Pinpoint the cell where the given text exists, returning its (X, Y) midpoint coordinate. 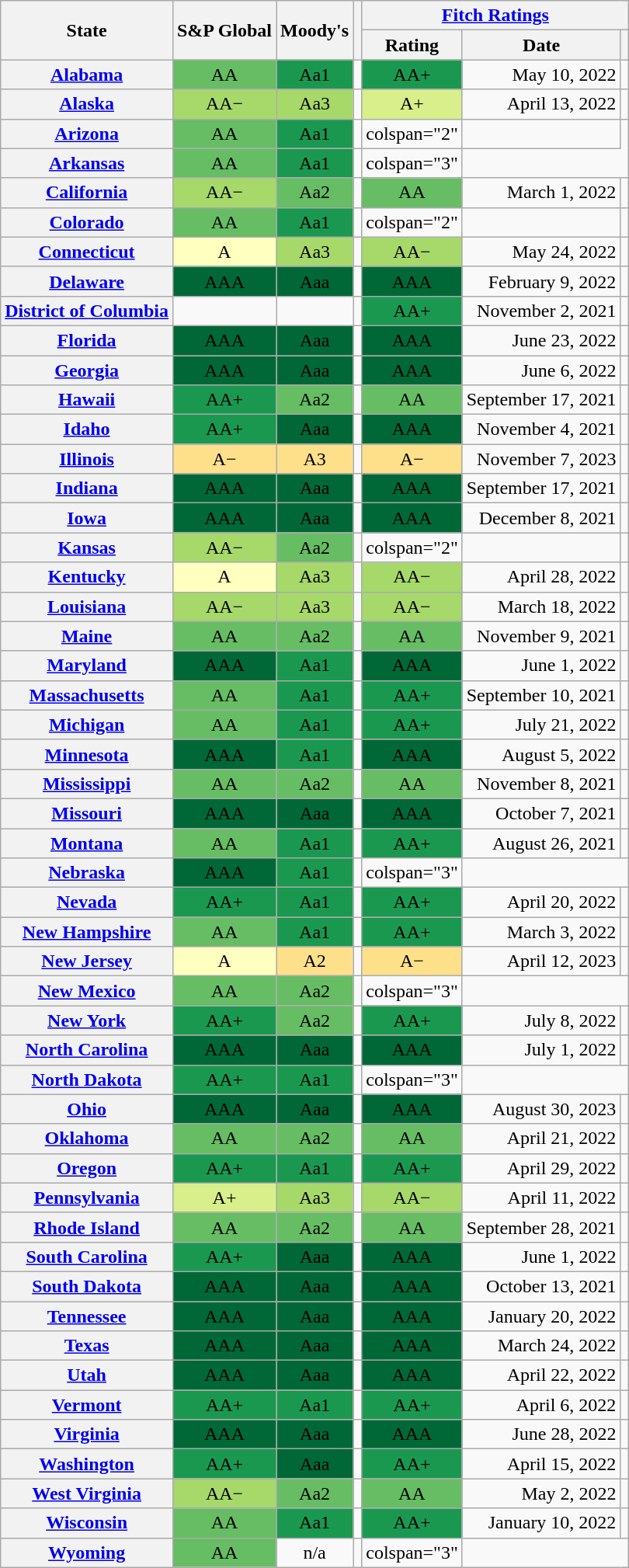
Nevada (87, 902)
April 29, 2022 (541, 1168)
July 1, 2022 (541, 1050)
April 11, 2022 (541, 1198)
California (87, 193)
May 24, 2022 (541, 252)
n/a (315, 1552)
Hawaii (87, 400)
North Dakota (87, 1080)
Nebraska (87, 873)
Wisconsin (87, 1523)
January 10, 2022 (541, 1523)
August 30, 2023 (541, 1109)
Pennsylvania (87, 1198)
A3 (315, 459)
March 1, 2022 (541, 193)
Florida (87, 340)
September 10, 2021 (541, 695)
April 15, 2022 (541, 1464)
November 4, 2021 (541, 429)
May 2, 2022 (541, 1493)
Arkansas (87, 163)
August 26, 2021 (541, 843)
July 21, 2022 (541, 725)
November 9, 2021 (541, 636)
Utah (87, 1375)
Kentucky (87, 577)
April 12, 2023 (541, 961)
A2 (315, 961)
Maine (87, 636)
October 13, 2021 (541, 1286)
New Jersey (87, 961)
November 2, 2021 (541, 311)
April 21, 2022 (541, 1139)
December 8, 2021 (541, 518)
New York (87, 1020)
Delaware (87, 281)
Massachusetts (87, 695)
Texas (87, 1346)
Rhode Island (87, 1227)
Date (541, 45)
Fitch Ratings (495, 16)
Idaho (87, 429)
Virginia (87, 1434)
State (87, 30)
New Mexico (87, 991)
West Virginia (87, 1493)
October 7, 2021 (541, 813)
Iowa (87, 518)
Minnesota (87, 754)
March 3, 2022 (541, 932)
Indiana (87, 488)
Maryland (87, 666)
Louisiana (87, 607)
July 8, 2022 (541, 1020)
Illinois (87, 459)
Alaska (87, 104)
September 28, 2021 (541, 1227)
Tennessee (87, 1316)
November 8, 2021 (541, 784)
August 5, 2022 (541, 754)
November 7, 2023 (541, 459)
Vermont (87, 1405)
Missouri (87, 813)
May 10, 2022 (541, 75)
Ohio (87, 1109)
June 28, 2022 (541, 1434)
South Carolina (87, 1257)
Michigan (87, 725)
Georgia (87, 370)
North Carolina (87, 1050)
April 6, 2022 (541, 1405)
Oklahoma (87, 1139)
March 24, 2022 (541, 1346)
February 9, 2022 (541, 281)
South Dakota (87, 1286)
Alabama (87, 75)
June 23, 2022 (541, 340)
Wyoming (87, 1552)
Colorado (87, 222)
April 28, 2022 (541, 577)
District of Columbia (87, 311)
June 6, 2022 (541, 370)
April 22, 2022 (541, 1375)
April 20, 2022 (541, 902)
Oregon (87, 1168)
Montana (87, 843)
April 13, 2022 (541, 104)
Rating (412, 45)
January 20, 2022 (541, 1316)
Arizona (87, 134)
Moody's (315, 30)
New Hampshire (87, 932)
S&P Global (224, 30)
Connecticut (87, 252)
Kansas (87, 548)
Mississippi (87, 784)
Washington (87, 1464)
March 18, 2022 (541, 607)
